Scan for the cell matching the given text and deliver its (X, Y) coordinate at center. 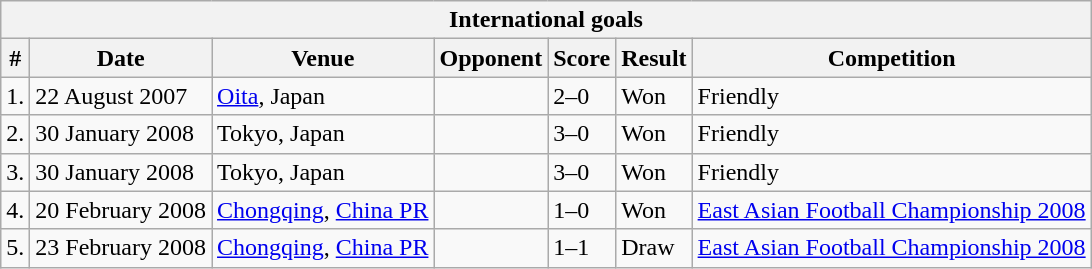
23 February 2008 (121, 248)
2. (16, 134)
Date (121, 58)
5. (16, 248)
Competition (892, 58)
Oita, Japan (323, 96)
3. (16, 172)
22 August 2007 (121, 96)
2–0 (582, 96)
Venue (323, 58)
Score (582, 58)
Draw (654, 248)
# (16, 58)
Result (654, 58)
1. (16, 96)
1–0 (582, 210)
20 February 2008 (121, 210)
International goals (546, 20)
4. (16, 210)
Opponent (491, 58)
1–1 (582, 248)
